Scan for the cell matching the given text and deliver its (X, Y) coordinate at center. 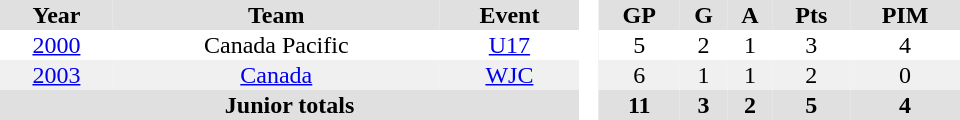
GP (639, 15)
11 (639, 105)
0 (905, 75)
Canada (276, 75)
Year (56, 15)
PIM (905, 15)
WJC (510, 75)
A (750, 15)
Junior totals (290, 105)
2003 (56, 75)
Team (276, 15)
Pts (810, 15)
2000 (56, 45)
6 (639, 75)
Event (510, 15)
Canada Pacific (276, 45)
U17 (510, 45)
G (704, 15)
